Return [X, Y] of the center of cell containing provided text 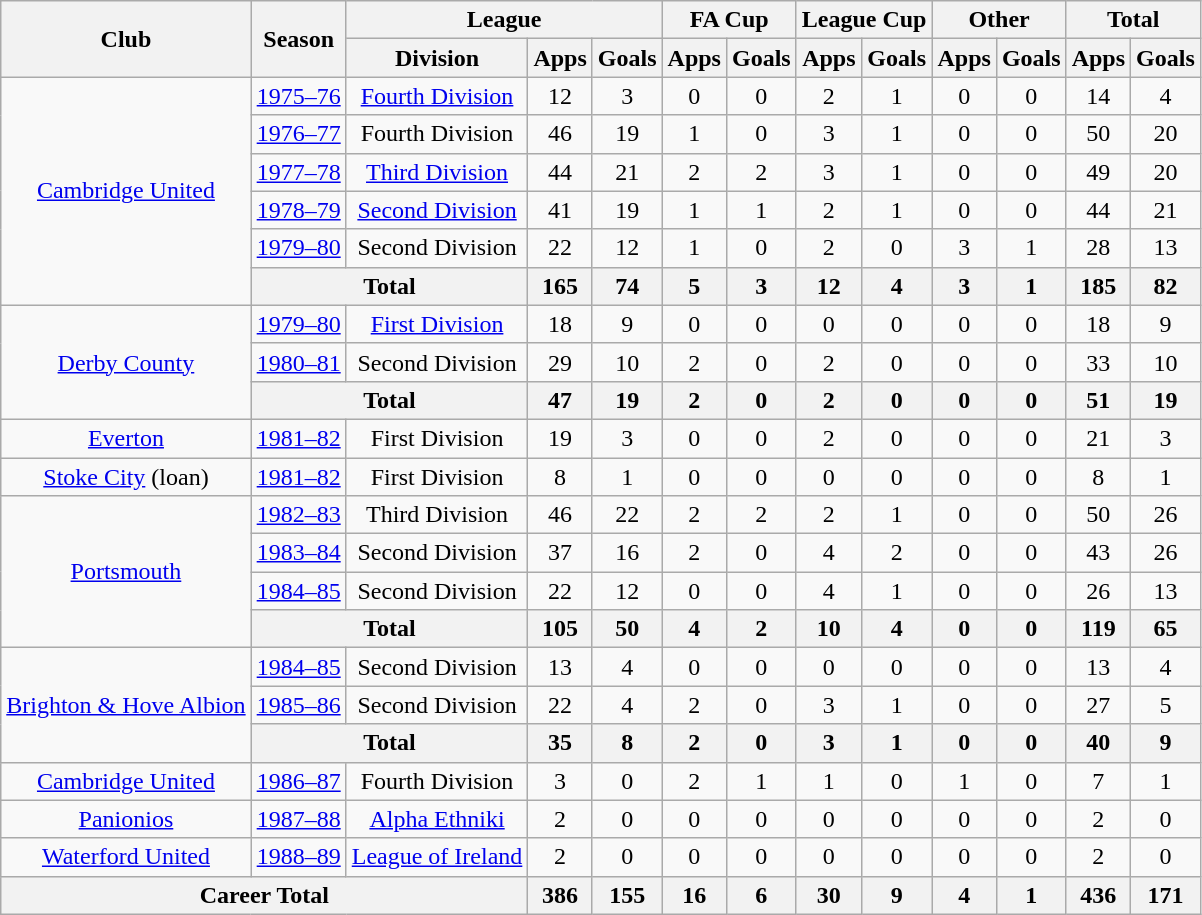
1982–83 [298, 515]
171 [1166, 895]
Portsmouth [126, 572]
1980–81 [298, 362]
Club [126, 39]
Alpha Ethniki [437, 819]
27 [1098, 705]
Derby County [126, 362]
League [504, 20]
6 [761, 895]
1987–88 [298, 819]
105 [560, 629]
1986–87 [298, 781]
40 [1098, 743]
436 [1098, 895]
1983–84 [298, 553]
Other [999, 20]
Stoke City (loan) [126, 477]
33 [1098, 362]
30 [828, 895]
82 [1166, 286]
43 [1098, 553]
155 [627, 895]
Everton [126, 438]
Season [298, 39]
51 [1098, 400]
165 [560, 286]
41 [560, 210]
35 [560, 743]
Brighton & Hove Albion [126, 705]
74 [627, 286]
47 [560, 400]
1975–76 [298, 96]
Career Total [264, 895]
1988–89 [298, 857]
7 [1098, 781]
1977–78 [298, 172]
League of Ireland [437, 857]
Waterford United [126, 857]
1978–79 [298, 210]
1976–77 [298, 134]
14 [1098, 96]
FA Cup [729, 20]
386 [560, 895]
Panionios [126, 819]
37 [560, 553]
119 [1098, 629]
League Cup [864, 20]
1985–86 [298, 705]
49 [1098, 172]
185 [1098, 286]
29 [560, 362]
Division [437, 58]
28 [1098, 248]
65 [1166, 629]
